Output the (x, y) coordinate of the center of the cell containing the given text.  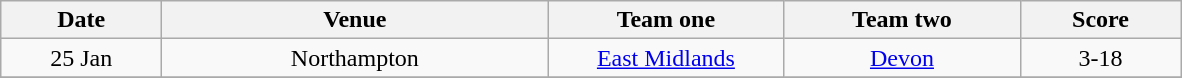
3-18 (1100, 58)
Northampton (355, 58)
Date (82, 20)
Score (1100, 20)
Venue (355, 20)
Team one (666, 20)
Team two (902, 20)
East Midlands (666, 58)
Devon (902, 58)
25 Jan (82, 58)
